Search for the cell housing the specified text and yield its [X, Y] center coordinate. 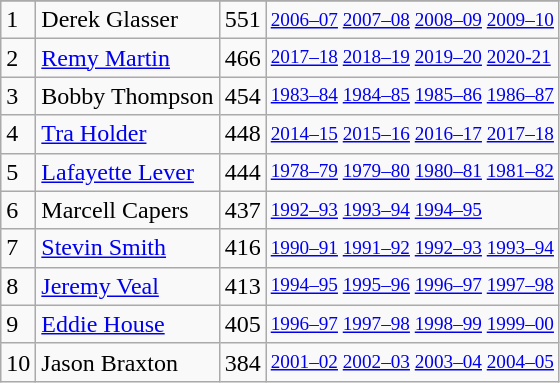
384 [242, 362]
Jeremy Veal [128, 286]
1990–91 1991–92 1992–93 1993–94 [412, 248]
Marcell Capers [128, 210]
1 [18, 20]
8 [18, 286]
2014–15 2015–16 2016–17 2017–18 [412, 134]
7 [18, 248]
2001–02 2002–03 2003–04 2004–05 [412, 362]
10 [18, 362]
454 [242, 96]
Eddie House [128, 324]
2017–18 2018–19 2019–20 2020-21 [412, 58]
551 [242, 20]
405 [242, 324]
2 [18, 58]
4 [18, 134]
5 [18, 172]
1994–95 1995–96 1996–97 1997–98 [412, 286]
Stevin Smith [128, 248]
Jason Braxton [128, 362]
1992–93 1993–94 1994–95 [412, 210]
466 [242, 58]
Derek Glasser [128, 20]
444 [242, 172]
437 [242, 210]
413 [242, 286]
Tra Holder [128, 134]
9 [18, 324]
1996–97 1997–98 1998–99 1999–00 [412, 324]
Bobby Thompson [128, 96]
3 [18, 96]
1983–84 1984–85 1985–86 1986–87 [412, 96]
Lafayette Lever [128, 172]
1978–79 1979–80 1980–81 1981–82 [412, 172]
416 [242, 248]
448 [242, 134]
Remy Martin [128, 58]
2006–07 2007–08 2008–09 2009–10 [412, 20]
6 [18, 210]
